Return [X, Y] of the center of cell containing provided text 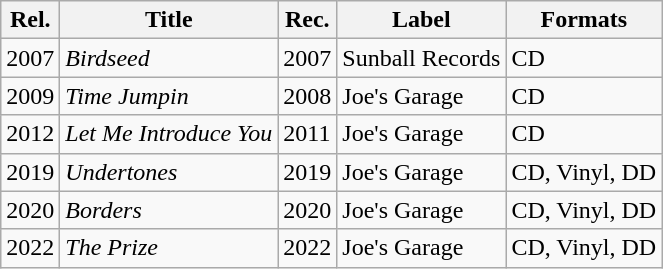
Title [169, 20]
Label [422, 20]
The Prize [169, 248]
Rel. [30, 20]
Borders [169, 210]
2012 [30, 134]
Undertones [169, 172]
Sunball Records [422, 58]
2008 [308, 96]
2011 [308, 134]
Rec. [308, 20]
Formats [584, 20]
Birdseed [169, 58]
2009 [30, 96]
Let Me Introduce You [169, 134]
Time Jumpin [169, 96]
